Output the [x, y] coordinate of the center of the cell containing the given text.  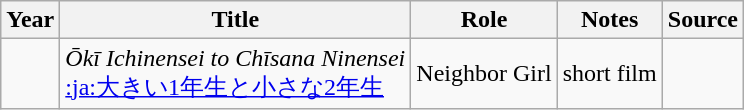
Title [236, 20]
Ōkī Ichinensei to Chīsana Ninensei:ja:大きい1年生と小さな2年生 [236, 74]
Year [30, 20]
Role [484, 20]
Source [702, 20]
Notes [610, 20]
Neighbor Girl [484, 74]
short film [610, 74]
